Return the [X, Y] coordinate for the center point of the cell that contains the specified text.  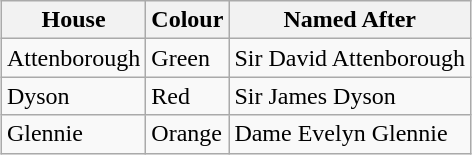
Dyson [73, 96]
House [73, 20]
Sir James Dyson [350, 96]
Green [188, 58]
Sir David Attenborough [350, 58]
Attenborough [73, 58]
Colour [188, 20]
Orange [188, 134]
Named After [350, 20]
Red [188, 96]
Dame Evelyn Glennie [350, 134]
Glennie [73, 134]
